Identify which cell holds the provided text, then report its (x, y) central coordinate. 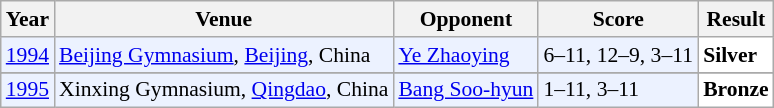
Result (736, 19)
Xinxing Gymnasium, Qingdao, China (224, 90)
Bang Soo-hyun (466, 90)
Opponent (466, 19)
Ye Zhaoying (466, 55)
Beijing Gymnasium, Beijing, China (224, 55)
1–11, 3–11 (618, 90)
1994 (28, 55)
Silver (736, 55)
Venue (224, 19)
Bronze (736, 90)
Year (28, 19)
Score (618, 19)
6–11, 12–9, 3–11 (618, 55)
1995 (28, 90)
